Capture the cell that displays the provided text and extract its (x, y) central coordinate. 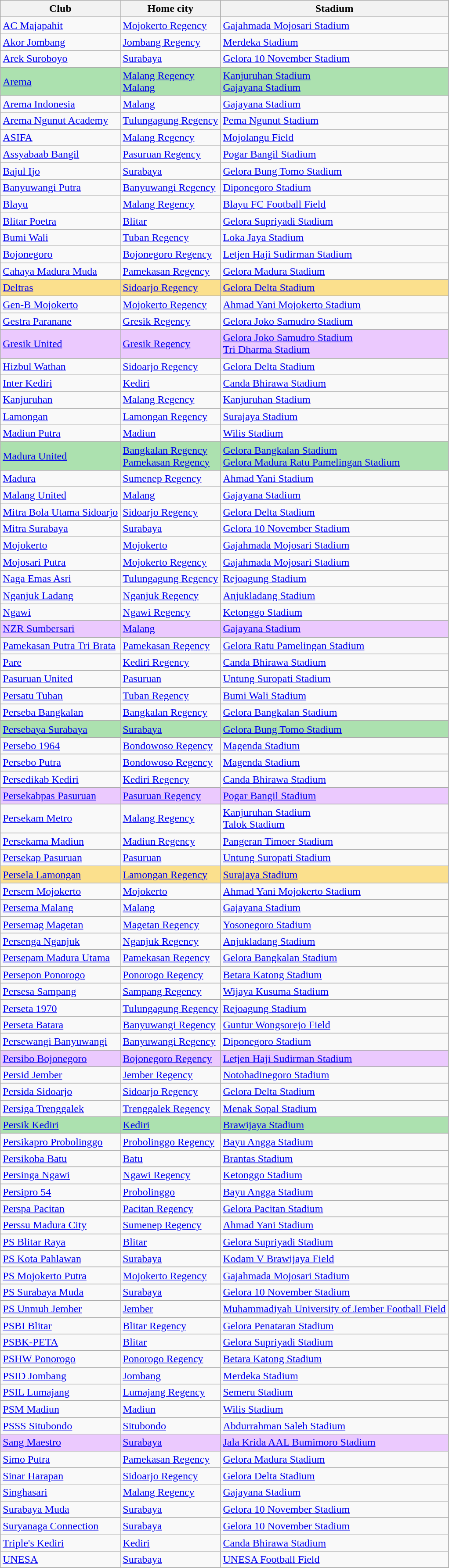
Persida Sidoarjo (61, 1092)
Yosonegoro Stadium (334, 925)
Kanjuruhan StadiumGajayana Stadium (334, 82)
Persemag Magetan (61, 925)
Arema Indonesia (61, 104)
Pare (61, 662)
Gelora Joko Samudro StadiumTri Dharma Stadium (334, 344)
PS Mojokerto Putra (61, 1275)
Persepon Ponorogo (61, 975)
UNESA (61, 1559)
Gelora Pacitan Stadium (334, 1209)
Wijaya Kusuma Stadium (334, 991)
Lamongan (61, 416)
AC Majapahit (61, 25)
Jombang (170, 1376)
Madiun Putra (61, 433)
Kanjuruhan StadiumTalok Stadium (334, 819)
Naga Emas Asri (61, 579)
Perseba Bangkalan (61, 712)
Persema Malang (61, 908)
Persepam Madura Utama (61, 958)
PS Surabaya Muda (61, 1292)
Jala Krida AAL Bumimoro Stadium (334, 1442)
Persinga Ngawi (61, 1175)
ASIFA (61, 137)
Jember Regency (170, 1075)
Cahaya Madura Muda (61, 271)
Trenggalek Regency (170, 1109)
Persiga Trenggalek (61, 1109)
Singhasari (61, 1493)
Pamekasan Putra Tri Brata (61, 646)
Persipro 54 (61, 1192)
Gestra Paranane (61, 321)
Persekam Metro (61, 819)
Stadium (334, 9)
Persatu Tuban (61, 696)
Pema Ngunut Stadium (334, 121)
Probolinggo Regency (170, 1142)
Perseta Batara (61, 1025)
Suryanaga Connection (61, 1526)
Sang Maestro (61, 1442)
Surabaya Muda (61, 1509)
PSHW Ponorogo (61, 1359)
Sinar Harapan (61, 1476)
Bumi Wali (61, 238)
Persem Mojokerto (61, 891)
Persekama Madiun (61, 841)
Blitar Poetra (61, 221)
Malang RegencyMalang (170, 82)
Gelora Joko Samudro Stadium (334, 321)
Pangeran Timoer Stadium (334, 841)
Arema (61, 82)
Kanjuruhan (61, 400)
Arek Suroboyo (61, 59)
Bangkalan RegencyPamekasan Regency (170, 456)
Persewangi Banyuwangi (61, 1041)
Mojolangu Field (334, 137)
Gelora Penataran Stadium (334, 1326)
Mitra Bola Utama Sidoarjo (61, 512)
Persikoba Batu (61, 1159)
Semeru Stadium (334, 1392)
Inter Kediri (61, 383)
Gresik United (61, 344)
PSM Madiun (61, 1409)
Situbondo (170, 1426)
PS Blitar Raya (61, 1242)
NZR Sumbersari (61, 629)
Magetan Regency (170, 925)
Persik Kediri (61, 1125)
Bojonegoro (61, 255)
Simo Putra (61, 1459)
Lumajang Regency (170, 1392)
Persekap Pasuruan (61, 858)
Blayu FC Football Field (334, 204)
Brawijaya Stadium (334, 1125)
PS Kota Pahlawan (61, 1259)
Persebo Putra (61, 762)
PSBI Blitar (61, 1326)
Persenga Nganjuk (61, 941)
Bumi Wali Stadium (334, 696)
PS Unmuh Jember (61, 1309)
Banyuwangi Putra (61, 187)
Probolinggo (170, 1192)
PSBK-PETA (61, 1342)
Akor Jombang (61, 42)
Triple's Kediri (61, 1543)
Assyabaab Bangil (61, 154)
Perseta 1970 (61, 1008)
Madura (61, 478)
Bajul Ijo (61, 171)
Persela Lamongan (61, 875)
PSID Jombang (61, 1376)
Notohadinegoro Stadium (334, 1075)
Malang United (61, 495)
Gelora Bangkalan StadiumGelora Madura Ratu Pamelingan Stadium (334, 456)
Home city (170, 9)
Persid Jember (61, 1075)
Guntur Wongsorejo Field (334, 1025)
Mitra Surabaya (61, 529)
Gen-B Mojokerto (61, 305)
Kodam V Brawijaya Field (334, 1259)
Batu (170, 1159)
Persekabpas Pasuruan (61, 796)
Perssu Madura City (61, 1225)
Club (61, 9)
Loka Jaya Stadium (334, 238)
Persebo 1964 (61, 746)
Jember (170, 1309)
Ngawi (61, 612)
Perspa Pacitan (61, 1209)
Persibo Bojonegoro (61, 1058)
Brantas Stadium (334, 1159)
Arema Ngunut Academy (61, 121)
Gelora Ratu Pamelingan Stadium (334, 646)
Deltras (61, 288)
Kanjuruhan Stadium (334, 400)
Madura United (61, 456)
Mojosari Putra (61, 562)
Bangkalan Regency (170, 712)
Persedikab Kediri (61, 779)
Jombang Regency (170, 42)
PSIL Lumajang (61, 1392)
Blitar Regency (170, 1326)
Menak Sopal Stadium (334, 1109)
Nganjuk Ladang (61, 596)
UNESA Football Field (334, 1559)
Abdurrahman Saleh Stadium (334, 1426)
PSSS Situbondo (61, 1426)
Madiun Regency (170, 841)
Muhammadiyah University of Jember Football Field (334, 1309)
Hizbul Wathan (61, 366)
Blayu (61, 204)
Pacitan Regency (170, 1209)
Persikapro Probolinggo (61, 1142)
Persesa Sampang (61, 991)
Pasuruan United (61, 679)
Persebaya Surabaya (61, 729)
Sampang Regency (170, 991)
